Search for the cell housing the specified text and yield its [X, Y] center coordinate. 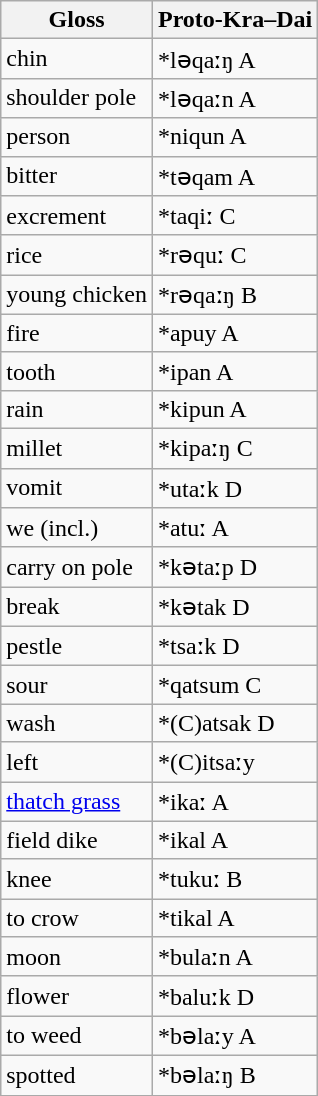
*(C)atsak D [234, 723]
thatch grass [77, 802]
*ləqaːn A [234, 98]
knee [77, 879]
pestle [77, 646]
*bəlaːy A [234, 1036]
to weed [77, 1036]
*atuː A [234, 528]
*rəquː C [234, 255]
wash [77, 723]
*ikaː A [234, 802]
*kətaːp D [234, 567]
chin [77, 59]
*taqiː C [234, 216]
shoulder pole [77, 98]
*apuy A [234, 333]
rice [77, 255]
millet [77, 448]
vomit [77, 488]
*rəqaːŋ B [234, 295]
*təqam A [234, 176]
*bəlaːŋ B [234, 1075]
*ikal A [234, 840]
*kətak D [234, 607]
spotted [77, 1075]
flower [77, 996]
*tikal A [234, 918]
rain [77, 409]
*ipan A [234, 371]
left [77, 762]
*qatsum C [234, 685]
moon [77, 957]
break [77, 607]
*baluːk D [234, 996]
bitter [77, 176]
*tukuː B [234, 879]
Gloss [77, 20]
*bulaːn A [234, 957]
to crow [77, 918]
sour [77, 685]
fire [77, 333]
young chicken [77, 295]
*(C)itsaːy [234, 762]
*kipun A [234, 409]
*ləqaːŋ A [234, 59]
tooth [77, 371]
*tsaːk D [234, 646]
person [77, 137]
field dike [77, 840]
*utaːk D [234, 488]
*kipaːŋ C [234, 448]
Proto-Kra–Dai [234, 20]
excrement [77, 216]
carry on pole [77, 567]
*niqun A [234, 137]
we (incl.) [77, 528]
